Return [X, Y] of the center of cell containing provided text 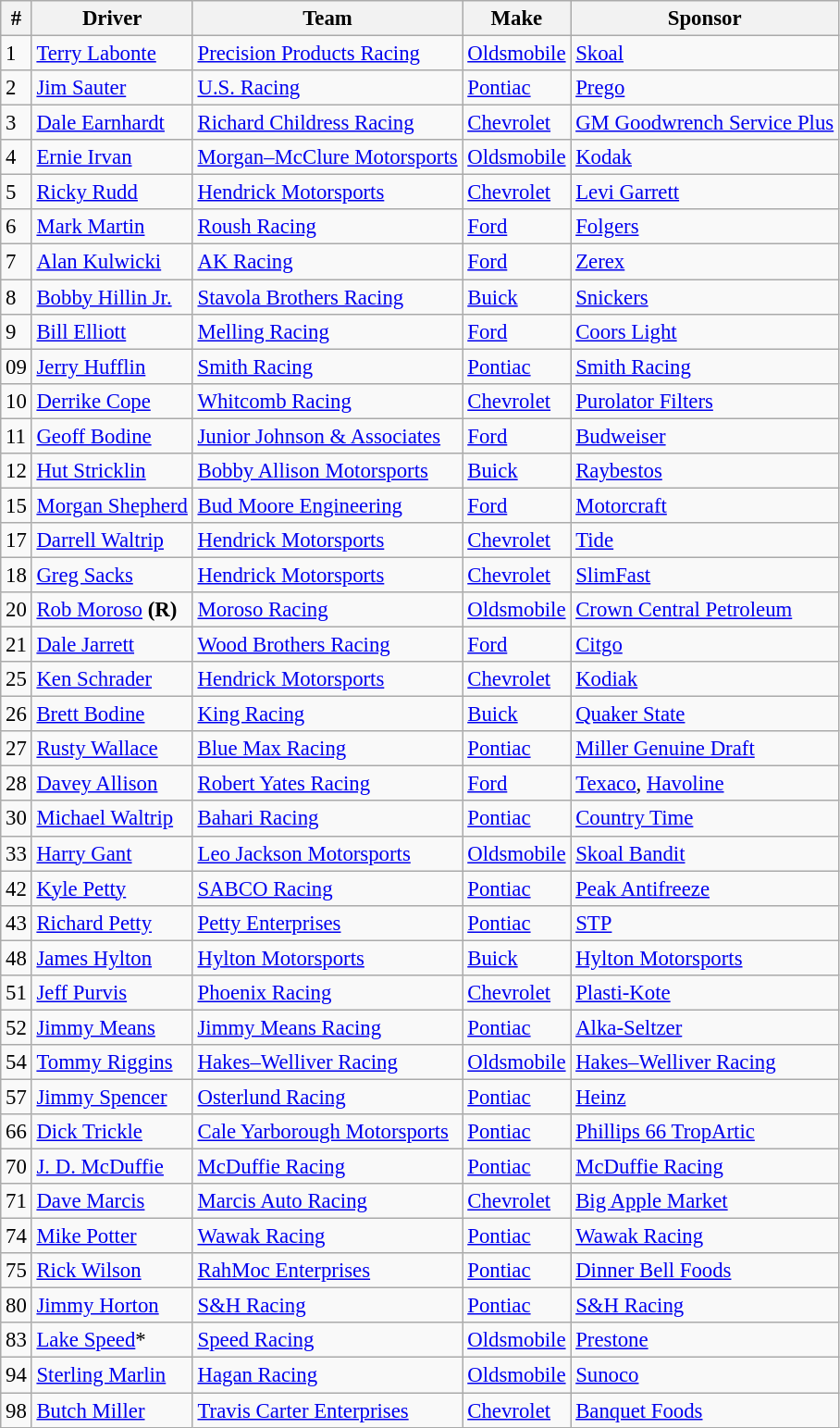
Junior Johnson & Associates [327, 436]
Jerry Hufflin [112, 366]
Mike Potter [112, 1236]
21 [17, 645]
Make [516, 19]
48 [17, 958]
43 [17, 923]
Bahari Racing [327, 819]
Team [327, 19]
Leo Jackson Motorsports [327, 853]
Hut Stricklin [112, 471]
Kodak [705, 157]
Speed Racing [327, 1341]
Bobby Allison Motorsports [327, 471]
Lake Speed* [112, 1341]
Cale Yarborough Motorsports [327, 1132]
Morgan Shepherd [112, 505]
1 [17, 54]
Moroso Racing [327, 610]
James Hylton [112, 958]
20 [17, 610]
Greg Sacks [112, 575]
57 [17, 1097]
Raybestos [705, 471]
GM Goodwrench Service Plus [705, 123]
Osterlund Racing [327, 1097]
Jimmy Horton [112, 1306]
Peak Antifreeze [705, 888]
Citgo [705, 645]
Rick Wilson [112, 1271]
17 [17, 540]
75 [17, 1271]
2 [17, 88]
Whitcomb Racing [327, 401]
Skoal [705, 54]
11 [17, 436]
Harry Gant [112, 853]
SABCO Racing [327, 888]
Prestone [705, 1341]
Ken Schrader [112, 679]
Skoal Bandit [705, 853]
J. D. McDuffie [112, 1167]
Jimmy Means Racing [327, 1027]
Hagan Racing [327, 1375]
Driver [112, 19]
66 [17, 1132]
Dick Trickle [112, 1132]
98 [17, 1410]
Budweiser [705, 436]
Levi Garrett [705, 192]
Sterling Marlin [112, 1375]
Michael Waltrip [112, 819]
Derrike Cope [112, 401]
Darrell Waltrip [112, 540]
Rusty Wallace [112, 749]
Precision Products Racing [327, 54]
Robert Yates Racing [327, 784]
Snickers [705, 297]
83 [17, 1341]
Prego [705, 88]
Sunoco [705, 1375]
Terry Labonte [112, 54]
Plasti-Kote [705, 993]
Big Apple Market [705, 1201]
Miller Genuine Draft [705, 749]
Mark Martin [112, 227]
Davey Allison [112, 784]
42 [17, 888]
6 [17, 227]
Country Time [705, 819]
SlimFast [705, 575]
Jeff Purvis [112, 993]
33 [17, 853]
U.S. Racing [327, 88]
27 [17, 749]
Bobby Hillin Jr. [112, 297]
STP [705, 923]
80 [17, 1306]
Phoenix Racing [327, 993]
Heinz [705, 1097]
Kodiak [705, 679]
74 [17, 1236]
25 [17, 679]
Banquet Foods [705, 1410]
70 [17, 1167]
3 [17, 123]
Geoff Bodine [112, 436]
7 [17, 262]
Richard Petty [112, 923]
52 [17, 1027]
8 [17, 297]
30 [17, 819]
Brett Bodine [112, 714]
Alan Kulwicki [112, 262]
Texaco, Havoline [705, 784]
Jimmy Spencer [112, 1097]
Blue Max Racing [327, 749]
RahMoc Enterprises [327, 1271]
Purolator Filters [705, 401]
Folgers [705, 227]
15 [17, 505]
Tide [705, 540]
King Racing [327, 714]
Petty Enterprises [327, 923]
Richard Childress Racing [327, 123]
AK Racing [327, 262]
18 [17, 575]
Wood Brothers Racing [327, 645]
26 [17, 714]
Dale Earnhardt [112, 123]
12 [17, 471]
# [17, 19]
Melling Racing [327, 331]
Ricky Rudd [112, 192]
Quaker State [705, 714]
Coors Light [705, 331]
Bud Moore Engineering [327, 505]
Dave Marcis [112, 1201]
Roush Racing [327, 227]
10 [17, 401]
Bill Elliott [112, 331]
Sponsor [705, 19]
Jimmy Means [112, 1027]
54 [17, 1062]
Dinner Bell Foods [705, 1271]
Crown Central Petroleum [705, 610]
Morgan–McClure Motorsports [327, 157]
09 [17, 366]
5 [17, 192]
Dale Jarrett [112, 645]
Stavola Brothers Racing [327, 297]
Motorcraft [705, 505]
Rob Moroso (R) [112, 610]
Zerex [705, 262]
Jim Sauter [112, 88]
Tommy Riggins [112, 1062]
Ernie Irvan [112, 157]
Alka-Seltzer [705, 1027]
Travis Carter Enterprises [327, 1410]
28 [17, 784]
Phillips 66 TropArtic [705, 1132]
71 [17, 1201]
Kyle Petty [112, 888]
Marcis Auto Racing [327, 1201]
Butch Miller [112, 1410]
9 [17, 331]
4 [17, 157]
51 [17, 993]
94 [17, 1375]
